From the cell containing the given text, extract its center point as (x, y) coordinate. 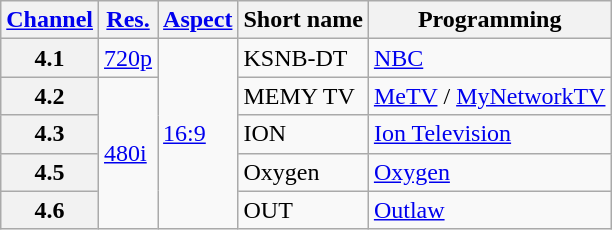
MeTV / MyNetworkTV (490, 96)
KSNB-DT (303, 58)
16:9 (198, 134)
NBC (490, 58)
4.6 (50, 210)
Outlaw (490, 210)
MEMY TV (303, 96)
Channel (50, 20)
4.5 (50, 172)
4.2 (50, 96)
480i (128, 153)
720p (128, 58)
Programming (490, 20)
OUT (303, 210)
Res. (128, 20)
ION (303, 134)
4.1 (50, 58)
Ion Television (490, 134)
4.3 (50, 134)
Short name (303, 20)
Aspect (198, 20)
